Output the (x, y) coordinate of the center of the cell containing the given text.  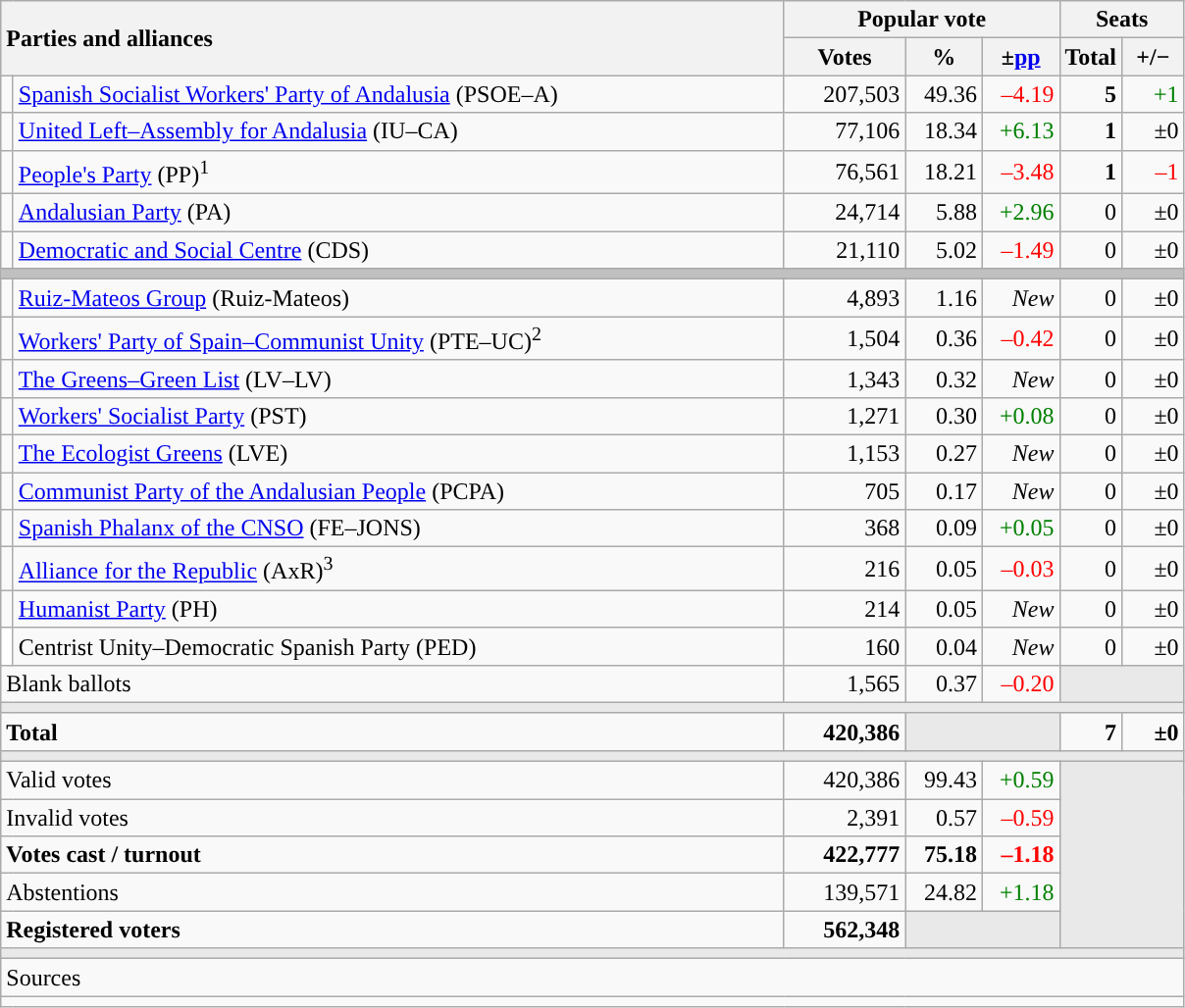
49.36 (944, 94)
–0.42 (1020, 339)
+0.08 (1020, 416)
+6.13 (1020, 131)
Communist Party of the Andalusian People (PCPA) (398, 491)
75.18 (944, 855)
1,271 (845, 416)
705 (845, 491)
+0.05 (1020, 529)
1,504 (845, 339)
0.17 (944, 491)
–3.48 (1020, 173)
1,153 (845, 453)
0.37 (944, 683)
–4.19 (1020, 94)
–1.18 (1020, 855)
21,110 (845, 250)
Spanish Phalanx of the CNSO (FE–JONS) (398, 529)
76,561 (845, 173)
1.16 (944, 298)
1,343 (845, 378)
160 (845, 646)
Votes (845, 57)
422,777 (845, 855)
The Greens–Green List (LV–LV) (398, 378)
Valid votes (392, 781)
24,714 (845, 213)
Abstentions (392, 892)
0.09 (944, 529)
Parties and alliances (392, 38)
18.34 (944, 131)
Spanish Socialist Workers' Party of Andalusia (PSOE–A) (398, 94)
Invalid votes (392, 818)
The Ecologist Greens (LVE) (398, 453)
562,348 (845, 930)
Seats (1122, 20)
Sources (592, 978)
Centrist Unity–Democratic Spanish Party (PED) (398, 646)
99.43 (944, 781)
–0.20 (1020, 683)
Blank ballots (392, 683)
Popular vote (922, 20)
+0.59 (1020, 781)
0.27 (944, 453)
% (944, 57)
214 (845, 609)
5 (1091, 94)
–0.59 (1020, 818)
Alliance for the Republic (AxR)3 (398, 569)
Humanist Party (PH) (398, 609)
Ruiz-Mateos Group (Ruiz-Mateos) (398, 298)
5.02 (944, 250)
7 (1091, 731)
24.82 (944, 892)
0.04 (944, 646)
–0.03 (1020, 569)
+1 (1154, 94)
People's Party (PP)1 (398, 173)
Democratic and Social Centre (CDS) (398, 250)
Workers' Party of Spain–Communist Unity (PTE–UC)2 (398, 339)
±pp (1020, 57)
207,503 (845, 94)
0.30 (944, 416)
0.57 (944, 818)
–1.49 (1020, 250)
Workers' Socialist Party (PST) (398, 416)
1,565 (845, 683)
4,893 (845, 298)
368 (845, 529)
18.21 (944, 173)
+/− (1154, 57)
United Left–Assembly for Andalusia (IU–CA) (398, 131)
2,391 (845, 818)
216 (845, 569)
77,106 (845, 131)
0.32 (944, 378)
Registered voters (392, 930)
Andalusian Party (PA) (398, 213)
+2.96 (1020, 213)
5.88 (944, 213)
Votes cast / turnout (392, 855)
0.36 (944, 339)
–1 (1154, 173)
+1.18 (1020, 892)
139,571 (845, 892)
